Scan for the cell matching the given text and deliver its [X, Y] coordinate at center. 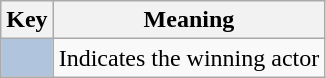
Key [27, 20]
Meaning [189, 20]
Indicates the winning actor [189, 58]
